Provide the (X, Y) coordinate of the cell's center where the given text is located.  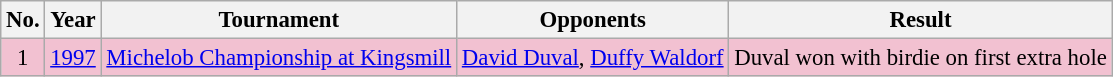
No. (23, 20)
Opponents (593, 20)
1997 (73, 58)
1 (23, 58)
Year (73, 20)
Michelob Championship at Kingsmill (278, 58)
Duval won with birdie on first extra hole (920, 58)
Result (920, 20)
David Duval, Duffy Waldorf (593, 58)
Tournament (278, 20)
